Search for the cell housing the specified text and yield its [X, Y] center coordinate. 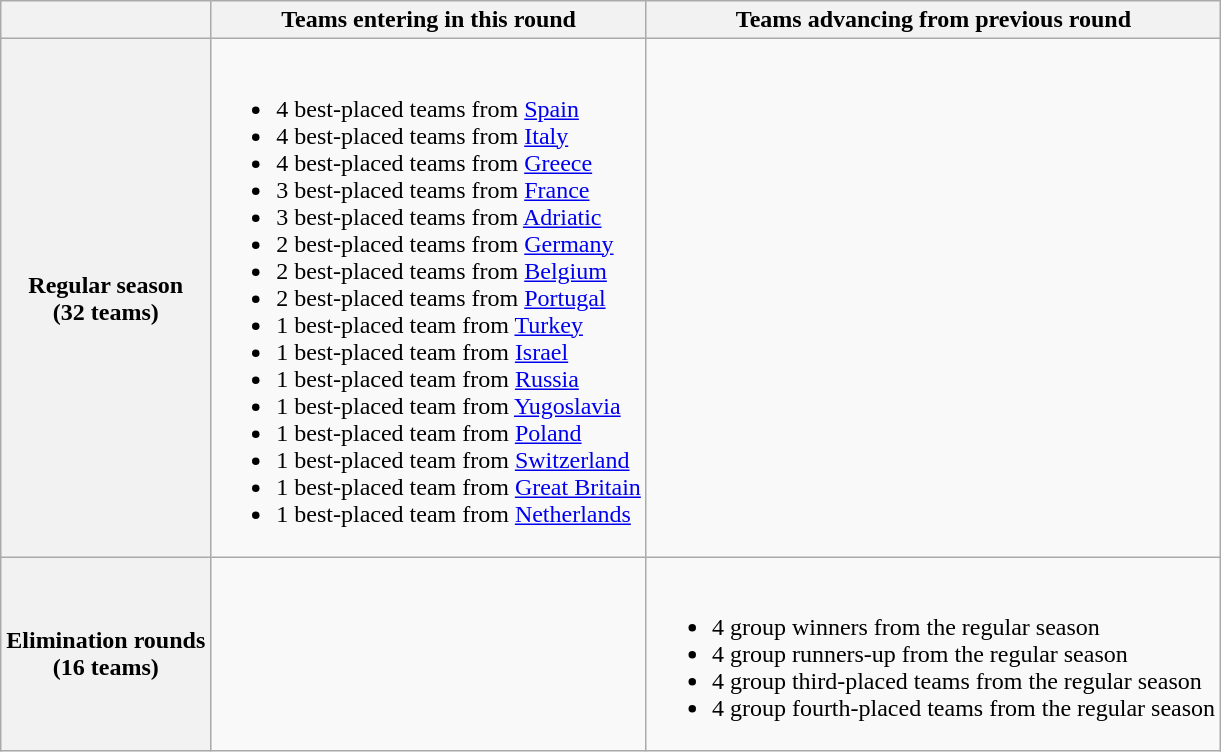
Teams entering in this round [429, 20]
Regular season(32 teams) [106, 298]
Teams advancing from previous round [933, 20]
Elimination rounds(16 teams) [106, 654]
